Capture the cell that displays the provided text and extract its [X, Y] central coordinate. 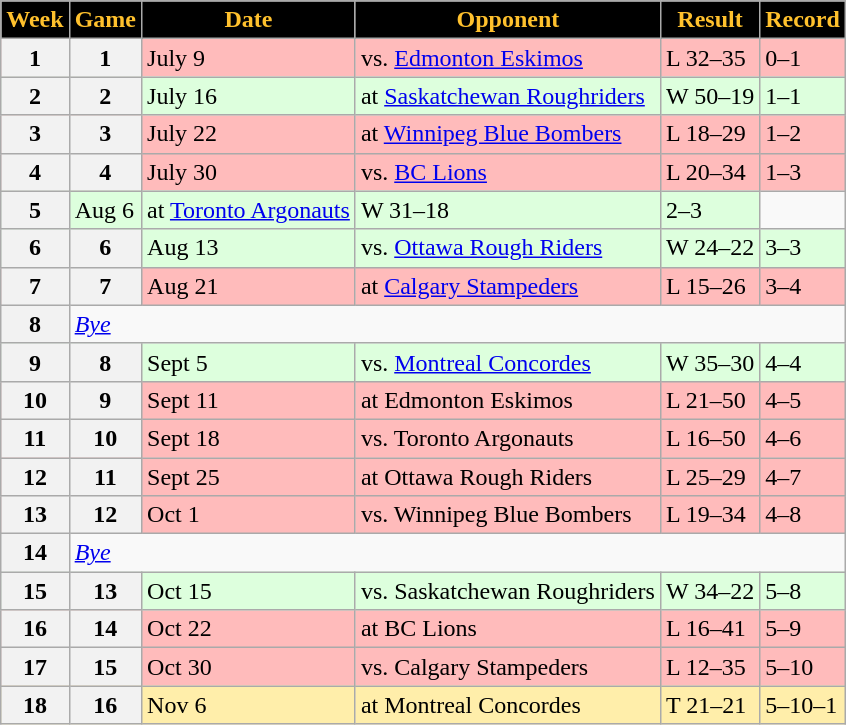
Result [710, 20]
5 [35, 210]
Nov 6 [249, 705]
L 15–26 [710, 286]
3–4 [803, 286]
July 30 [249, 172]
L 19–34 [710, 515]
vs. Winnipeg Blue Bombers [508, 515]
5–10 [803, 667]
Sept 5 [249, 362]
Sept 11 [249, 400]
4–4 [803, 362]
3–3 [803, 248]
Opponent [508, 20]
1–1 [803, 96]
Aug 21 [249, 286]
at Toronto Argonauts [249, 210]
vs. BC Lions [508, 172]
Aug 13 [249, 248]
vs. Edmonton Eskimos [508, 58]
4–8 [803, 515]
L 16–50 [710, 438]
at Ottawa Rough Riders [508, 477]
July 16 [249, 96]
4–5 [803, 400]
17 [35, 667]
vs. Toronto Argonauts [508, 438]
Record [803, 20]
L 18–29 [710, 134]
L 12–35 [710, 667]
Date [249, 20]
W 24–22 [710, 248]
T 21–21 [710, 705]
1–3 [803, 172]
5–9 [803, 629]
Week [35, 20]
at Calgary Stampeders [508, 286]
L 20–34 [710, 172]
at Edmonton Eskimos [508, 400]
vs. Ottawa Rough Riders [508, 248]
vs. Calgary Stampeders [508, 667]
18 [35, 705]
5–8 [803, 591]
L 16–41 [710, 629]
4–7 [803, 477]
Oct 30 [249, 667]
Oct 15 [249, 591]
0–1 [803, 58]
W 31–18 [508, 210]
Game [105, 20]
L 21–50 [710, 400]
at Saskatchewan Roughriders [508, 96]
at Montreal Concordes [508, 705]
1–2 [803, 134]
at Winnipeg Blue Bombers [508, 134]
Sept 25 [249, 477]
L 25–29 [710, 477]
W 50–19 [710, 96]
4–6 [803, 438]
July 22 [249, 134]
2–3 [710, 210]
Oct 1 [249, 515]
L 32–35 [710, 58]
vs. Montreal Concordes [508, 362]
vs. Saskatchewan Roughriders [508, 591]
July 9 [249, 58]
Aug 6 [105, 210]
at BC Lions [508, 629]
W 35–30 [710, 362]
W 34–22 [710, 591]
5–10–1 [803, 705]
Sept 18 [249, 438]
Oct 22 [249, 629]
